Output the [X, Y] coordinate of the center of the cell containing the given text.  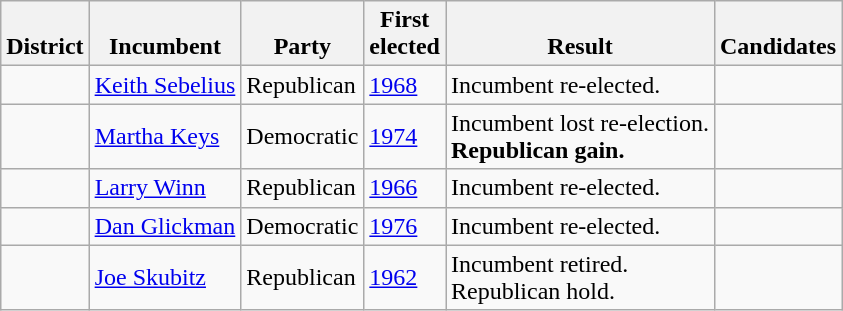
Candidates [778, 34]
Firstelected [405, 34]
Result [580, 34]
Larry Winn [165, 188]
Incumbent retired.Republican hold. [580, 278]
1968 [405, 85]
1966 [405, 188]
1962 [405, 278]
Keith Sebelius [165, 85]
Martha Keys [165, 136]
Party [302, 34]
1976 [405, 226]
Dan Glickman [165, 226]
District [45, 34]
Incumbent lost re-election.Republican gain. [580, 136]
1974 [405, 136]
Joe Skubitz [165, 278]
Incumbent [165, 34]
